Provide the (x, y) coordinate of the cell's center where the given text is located.  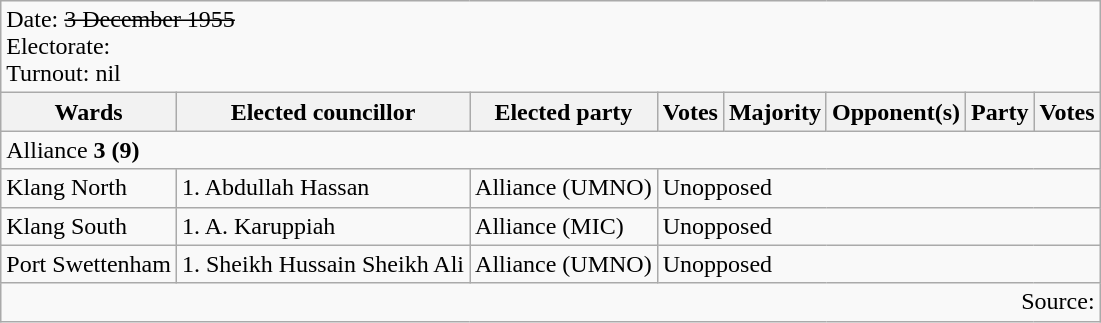
Alliance (MIC) (564, 226)
Opponent(s) (896, 112)
Date: 3 December 1955Electorate: Turnout: nil (550, 47)
1. A. Karuppiah (322, 226)
Party (1000, 112)
Source: (550, 302)
1. Sheikh Hussain Sheikh Ali (322, 264)
Port Swettenham (89, 264)
Elected councillor (322, 112)
Alliance 3 (9) (550, 150)
Wards (89, 112)
1. Abdullah Hassan (322, 188)
Elected party (564, 112)
Klang North (89, 188)
Majority (774, 112)
Klang South (89, 226)
